Search for the cell housing the specified text and yield its (X, Y) center coordinate. 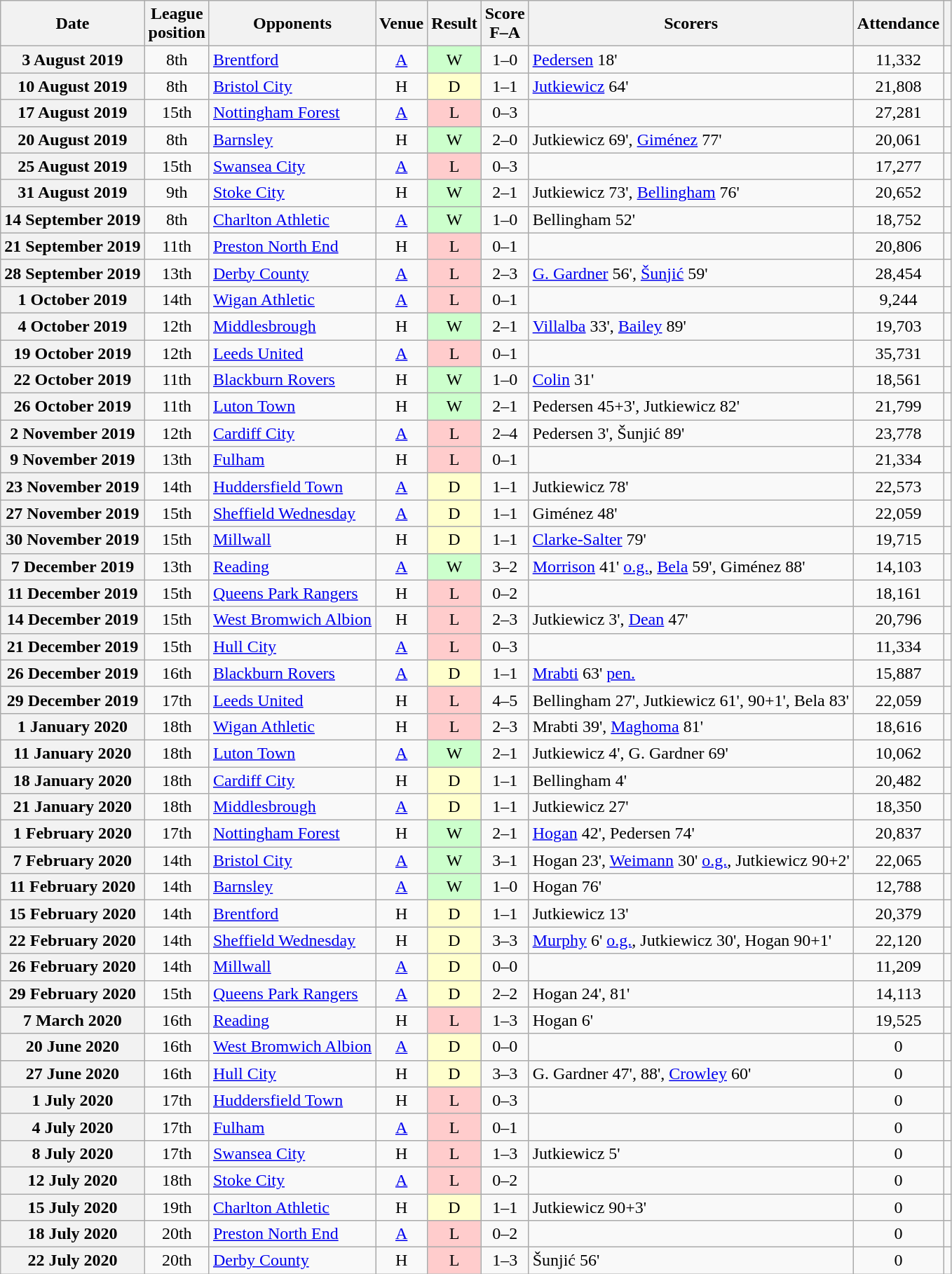
22,065 (898, 860)
Jutkiewicz 90+3' (691, 1207)
Venue (402, 24)
22,120 (898, 940)
3–1 (505, 860)
18,161 (898, 593)
Hogan 23', Weimann 30' o.g., Jutkiewicz 90+2' (691, 860)
14,113 (898, 994)
21 January 2020 (73, 807)
G. Gardner 47', 88', Crowley 60' (691, 1073)
4 July 2020 (73, 1127)
19,703 (898, 326)
Hogan 24', 81' (691, 994)
21,334 (898, 460)
Mrabti 39', Maghoma 81' (691, 726)
2–0 (505, 140)
2 November 2019 (73, 433)
18,752 (898, 219)
4–5 (505, 700)
7 December 2019 (73, 567)
8 July 2020 (73, 1153)
18,561 (898, 380)
21 September 2019 (73, 246)
9,244 (898, 299)
22,573 (898, 487)
Mrabti 63' pen. (691, 673)
Villalba 33', Bailey 89' (691, 326)
23,778 (898, 433)
1 July 2020 (73, 1100)
35,731 (898, 353)
30 November 2019 (73, 540)
31 August 2019 (73, 193)
9th (177, 193)
Jutkiewicz 27' (691, 807)
18 July 2020 (73, 1234)
11 January 2020 (73, 753)
12,788 (898, 887)
21,808 (898, 86)
19 October 2019 (73, 353)
28,454 (898, 273)
20 August 2019 (73, 140)
Bellingham 4' (691, 780)
Scorers (691, 24)
17 August 2019 (73, 113)
19,715 (898, 540)
Jutkiewicz 3', Dean 47' (691, 620)
Date (73, 24)
23 November 2019 (73, 487)
9 November 2019 (73, 460)
22 October 2019 (73, 380)
ScoreF–A (505, 24)
15 July 2020 (73, 1207)
2–4 (505, 433)
10,062 (898, 753)
19th (177, 1207)
22 February 2020 (73, 940)
Hogan 76' (691, 887)
14,103 (898, 567)
G. Gardner 56', Šunjić 59' (691, 273)
7 March 2020 (73, 1020)
14 December 2019 (73, 620)
18 January 2020 (73, 780)
12 July 2020 (73, 1180)
17,277 (898, 166)
22 July 2020 (73, 1261)
3 August 2019 (73, 60)
21,799 (898, 407)
Pedersen 18' (691, 60)
Pedersen 3', Šunjić 89' (691, 433)
Jutkiewicz 69', Giménez 77' (691, 140)
19,525 (898, 1020)
Morrison 41' o.g., Bela 59', Giménez 88' (691, 567)
1 January 2020 (73, 726)
20,482 (898, 780)
Hogan 42', Pedersen 74' (691, 834)
11,334 (898, 646)
Leagueposition (177, 24)
Jutkiewicz 78' (691, 487)
11,332 (898, 60)
Jutkiewicz 13' (691, 914)
26 October 2019 (73, 407)
10 August 2019 (73, 86)
28 September 2019 (73, 273)
Jutkiewicz 64' (691, 86)
29 February 2020 (73, 994)
20,652 (898, 193)
20,806 (898, 246)
29 December 2019 (73, 700)
Result (454, 24)
3–2 (505, 567)
Jutkiewicz 5' (691, 1153)
15,887 (898, 673)
Šunjić 56' (691, 1261)
2–2 (505, 994)
20,796 (898, 620)
18,350 (898, 807)
Clarke-Salter 79' (691, 540)
26 February 2020 (73, 967)
Jutkiewicz 4', G. Gardner 69' (691, 753)
14 September 2019 (73, 219)
Pedersen 45+3', Jutkiewicz 82' (691, 407)
27 November 2019 (73, 513)
Bellingham 52' (691, 219)
25 August 2019 (73, 166)
Hogan 6' (691, 1020)
20,061 (898, 140)
18,616 (898, 726)
Jutkiewicz 73', Bellingham 76' (691, 193)
27,281 (898, 113)
15 February 2020 (73, 914)
26 December 2019 (73, 673)
Bellingham 27', Jutkiewicz 61', 90+1', Bela 83' (691, 700)
20 June 2020 (73, 1047)
Giménez 48' (691, 513)
21 December 2019 (73, 646)
20,379 (898, 914)
4 October 2019 (73, 326)
Murphy 6' o.g., Jutkiewicz 30', Hogan 90+1' (691, 940)
Attendance (898, 24)
1 October 2019 (73, 299)
Opponents (292, 24)
1 February 2020 (73, 834)
27 June 2020 (73, 1073)
11 December 2019 (73, 593)
20,837 (898, 834)
11 February 2020 (73, 887)
Colin 31' (691, 380)
7 February 2020 (73, 860)
11,209 (898, 967)
